Return the [x, y] coordinate for the center point of the cell that contains the specified text.  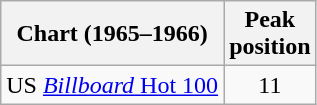
11 [270, 85]
US Billboard Hot 100 [112, 85]
Chart (1965–1966) [112, 34]
Peakposition [270, 34]
